Return [X, Y] of the center of cell containing provided text 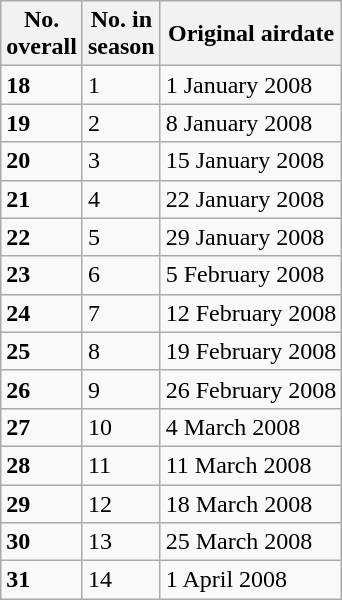
5 February 2008 [251, 275]
20 [42, 161]
Original airdate [251, 34]
23 [42, 275]
9 [121, 389]
7 [121, 313]
26 February 2008 [251, 389]
2 [121, 123]
11 [121, 465]
25 [42, 351]
29 [42, 503]
31 [42, 580]
4 March 2008 [251, 427]
4 [121, 199]
26 [42, 389]
18 [42, 85]
1 January 2008 [251, 85]
18 March 2008 [251, 503]
13 [121, 542]
8 [121, 351]
22 [42, 237]
6 [121, 275]
22 January 2008 [251, 199]
8 January 2008 [251, 123]
27 [42, 427]
21 [42, 199]
11 March 2008 [251, 465]
1 April 2008 [251, 580]
19 [42, 123]
No.overall [42, 34]
5 [121, 237]
10 [121, 427]
28 [42, 465]
1 [121, 85]
19 February 2008 [251, 351]
No. inseason [121, 34]
3 [121, 161]
25 March 2008 [251, 542]
15 January 2008 [251, 161]
12 [121, 503]
24 [42, 313]
29 January 2008 [251, 237]
30 [42, 542]
14 [121, 580]
12 February 2008 [251, 313]
